Pinpoint the cell where the given text exists, returning its (x, y) midpoint coordinate. 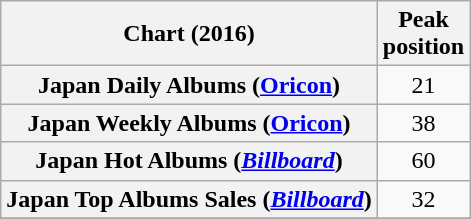
Japan Weekly Albums (Oricon) (190, 123)
32 (423, 199)
Japan Daily Albums (Oricon) (190, 85)
60 (423, 161)
Japan Hot Albums (Billboard) (190, 161)
21 (423, 85)
Japan Top Albums Sales (Billboard) (190, 199)
Chart (2016) (190, 34)
Peakposition (423, 34)
38 (423, 123)
